Locate the cell with the specified text and output its (X, Y) center coordinate. 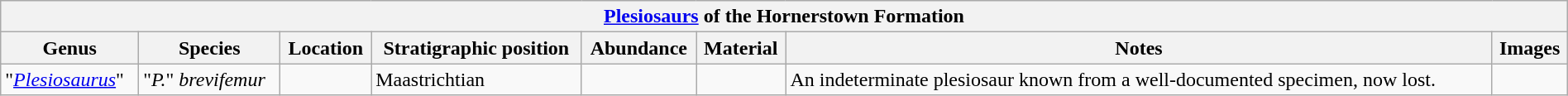
Species (210, 48)
Abundance (638, 48)
"Plesiosaurus" (69, 79)
An indeterminate plesiosaur known from a well-documented specimen, now lost. (1139, 79)
Material (741, 48)
Images (1530, 48)
Stratigraphic position (476, 48)
Plesiosaurs of the Hornerstown Formation (784, 17)
Maastrichtian (476, 79)
Notes (1139, 48)
"P." brevifemur (210, 79)
Genus (69, 48)
Location (326, 48)
